Extract the [X, Y] coordinate from the center of the cell holding the provided text.  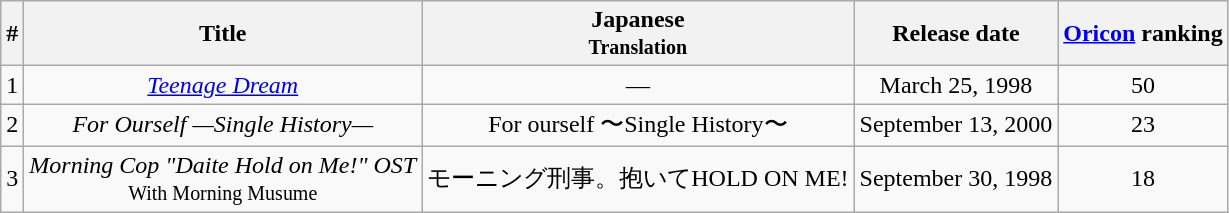
September 13, 2000 [956, 126]
モーニング刑事。抱いてHOLD ON ME! [638, 178]
1 [12, 85]
JapaneseTranslation [638, 34]
Title [223, 34]
Teenage Dream [223, 85]
September 30, 1998 [956, 178]
For ourself 〜Single History〜 [638, 126]
Release date [956, 34]
3 [12, 178]
— [638, 85]
March 25, 1998 [956, 85]
23 [1143, 126]
For Ourself —Single History— [223, 126]
2 [12, 126]
18 [1143, 178]
# [12, 34]
Morning Cop "Daite Hold on Me!" OSTWith Morning Musume [223, 178]
50 [1143, 85]
Oricon ranking [1143, 34]
